Provide the [X, Y] coordinate of the cell's center where the given text is located.  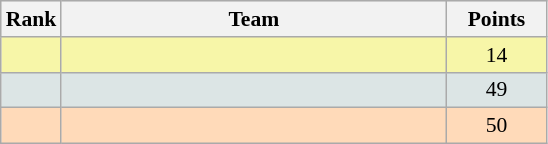
Rank [32, 19]
49 [496, 90]
Points [496, 19]
14 [496, 55]
Team [254, 19]
50 [496, 126]
